From the cell containing the given text, extract its center point as [x, y] coordinate. 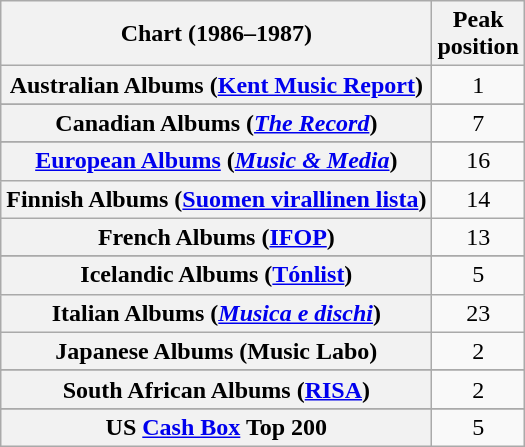
14 [478, 199]
South African Albums (RISA) [216, 389]
13 [478, 237]
23 [478, 313]
1 [478, 85]
Italian Albums (Musica e dischi) [216, 313]
7 [478, 123]
Finnish Albums (Suomen virallinen lista) [216, 199]
16 [478, 161]
Chart (1986–1987) [216, 34]
Peakposition [478, 34]
US Cash Box Top 200 [216, 427]
European Albums (Music & Media) [216, 161]
Japanese Albums (Music Labo) [216, 351]
Canadian Albums (The Record) [216, 123]
Australian Albums (Kent Music Report) [216, 85]
French Albums (IFOP) [216, 237]
Icelandic Albums (Tónlist) [216, 275]
